Return the (X, Y) coordinate for the center point of the cell that contains the specified text.  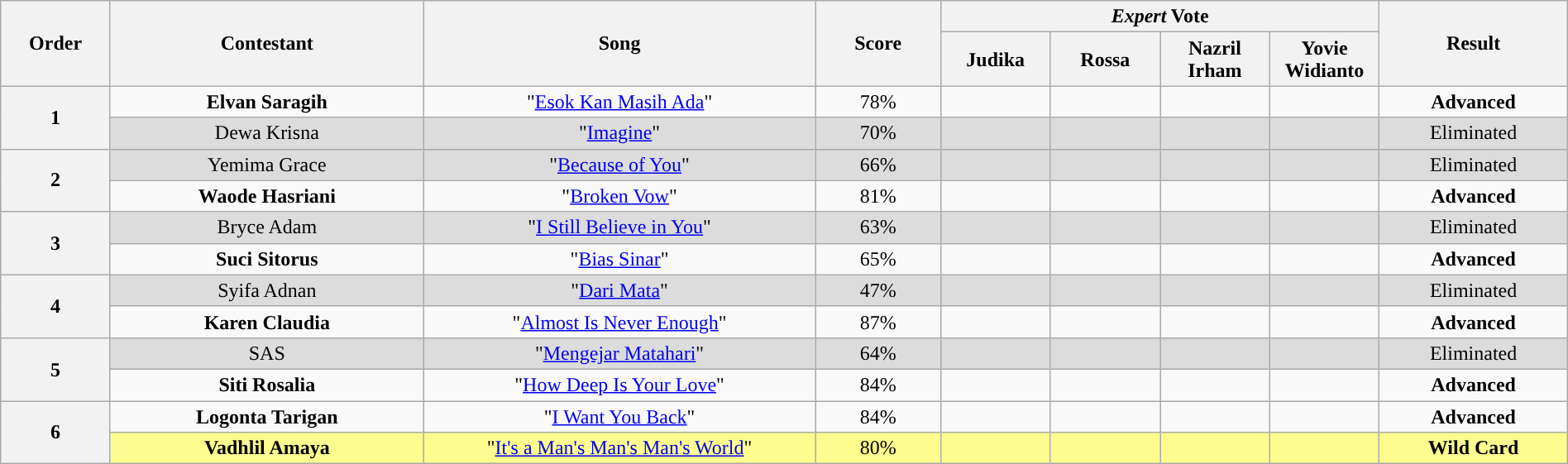
Yemima Grace (266, 165)
Suci Sitorus (266, 259)
5 (56, 369)
Karen Claudia (266, 322)
Contestant (266, 43)
Score (878, 43)
Siti Rosalia (266, 385)
"Almost Is Never Enough" (619, 322)
"I Still Believe in You" (619, 227)
Order (56, 43)
Syifa Adnan (266, 290)
Yovie Widianto (1325, 60)
"Imagine" (619, 133)
"Bias Sinar" (619, 259)
81% (878, 196)
Elvan Saragih (266, 102)
"I Want You Back" (619, 416)
"Mengejar Matahari" (619, 353)
64% (878, 353)
80% (878, 448)
Result (1474, 43)
4 (56, 306)
"Dari Mata" (619, 290)
63% (878, 227)
"Broken Vow" (619, 196)
Vadhlil Amaya (266, 448)
70% (878, 133)
Bryce Adam (266, 227)
SAS (266, 353)
"Because of You" (619, 165)
2 (56, 180)
78% (878, 102)
1 (56, 117)
66% (878, 165)
Wild Card (1474, 448)
Logonta Tarigan (266, 416)
Rossa (1105, 60)
Expert Vote (1159, 17)
"Esok Kan Masih Ada" (619, 102)
"It's a Man's Man's Man's World" (619, 448)
Judika (996, 60)
47% (878, 290)
Waode Hasriani (266, 196)
Nazril Irham (1216, 60)
"How Deep Is Your Love" (619, 385)
87% (878, 322)
6 (56, 432)
3 (56, 243)
Song (619, 43)
Dewa Krisna (266, 133)
65% (878, 259)
